Capture the cell that displays the provided text and extract its (x, y) central coordinate. 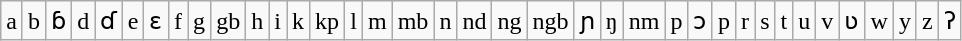
ngb (550, 21)
gb (228, 21)
i (278, 21)
g (200, 21)
y (904, 21)
r (746, 21)
k (298, 21)
m (377, 21)
u (804, 21)
h (258, 21)
ɗ (109, 21)
e (133, 21)
ɔ (700, 21)
mb (413, 21)
nd (474, 21)
ɲ (587, 21)
b (34, 21)
ɓ (59, 21)
d (84, 21)
nm (644, 21)
n (446, 21)
w (879, 21)
s (765, 21)
t (784, 21)
ŋ (612, 21)
v (828, 21)
z (927, 21)
f (178, 21)
ɛ (156, 21)
ʋ (852, 21)
a (12, 21)
kp (328, 21)
ng (510, 21)
l (354, 21)
ʔ (950, 21)
